Search for the cell housing the specified text and yield its (X, Y) center coordinate. 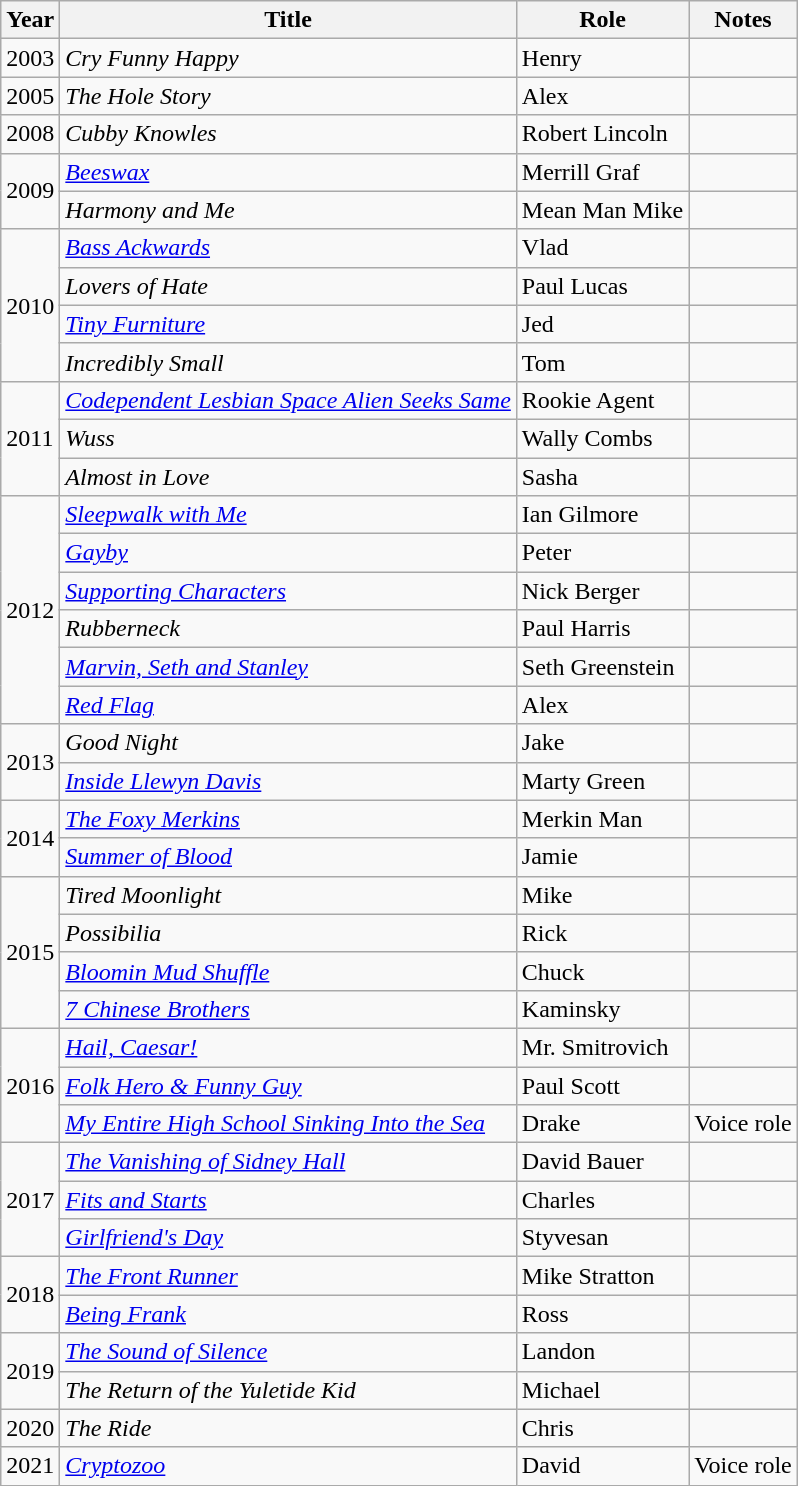
Robert Lincoln (602, 134)
Hail, Caesar! (288, 1047)
2005 (30, 96)
Wuss (288, 438)
Inside Llewyn Davis (288, 781)
Lovers of Hate (288, 286)
My Entire High School Sinking Into the Sea (288, 1124)
Sasha (602, 477)
2011 (30, 438)
Jake (602, 743)
Notes (744, 20)
2014 (30, 838)
Summer of Blood (288, 857)
Mike Stratton (602, 1276)
Wally Combs (602, 438)
Paul Harris (602, 629)
Seth Greenstein (602, 667)
Peter (602, 553)
Rookie Agent (602, 400)
David (602, 1466)
2019 (30, 1371)
Marvin, Seth and Stanley (288, 667)
2009 (30, 191)
Gayby (288, 553)
Tom (602, 362)
Title (288, 20)
Tiny Furniture (288, 324)
2018 (30, 1295)
Red Flag (288, 705)
The Return of the Yuletide Kid (288, 1390)
Landon (602, 1352)
2012 (30, 610)
Charles (602, 1200)
Jed (602, 324)
Kaminsky (602, 1009)
Styvesan (602, 1238)
Good Night (288, 743)
2008 (30, 134)
Merkin Man (602, 819)
Incredibly Small (288, 362)
Cryptozoo (288, 1466)
The Hole Story (288, 96)
Mike (602, 895)
2010 (30, 305)
2013 (30, 762)
Role (602, 20)
Ross (602, 1314)
The Ride (288, 1428)
Tired Moonlight (288, 895)
Mean Man Mike (602, 210)
Possibilia (288, 933)
Michael (602, 1390)
Chris (602, 1428)
Henry (602, 58)
Year (30, 20)
2015 (30, 952)
Jamie (602, 857)
Ian Gilmore (602, 515)
Cubby Knowles (288, 134)
Drake (602, 1124)
Folk Hero & Funny Guy (288, 1085)
Fits and Starts (288, 1200)
Vlad (602, 248)
Codependent Lesbian Space Alien Seeks Same (288, 400)
Nick Berger (602, 591)
Beeswax (288, 172)
Paul Scott (602, 1085)
David Bauer (602, 1162)
Girlfriend's Day (288, 1238)
2016 (30, 1085)
Bass Ackwards (288, 248)
The Vanishing of Sidney Hall (288, 1162)
Mr. Smitrovich (602, 1047)
Bloomin Mud Shuffle (288, 971)
Marty Green (602, 781)
2021 (30, 1466)
2003 (30, 58)
Sleepwalk with Me (288, 515)
The Sound of Silence (288, 1352)
Being Frank (288, 1314)
Rubberneck (288, 629)
Almost in Love (288, 477)
7 Chinese Brothers (288, 1009)
2020 (30, 1428)
Merrill Graf (602, 172)
The Front Runner (288, 1276)
The Foxy Merkins (288, 819)
Chuck (602, 971)
Supporting Characters (288, 591)
Harmony and Me (288, 210)
Cry Funny Happy (288, 58)
Paul Lucas (602, 286)
2017 (30, 1200)
Rick (602, 933)
